Identify which cell holds the provided text, then report its (X, Y) central coordinate. 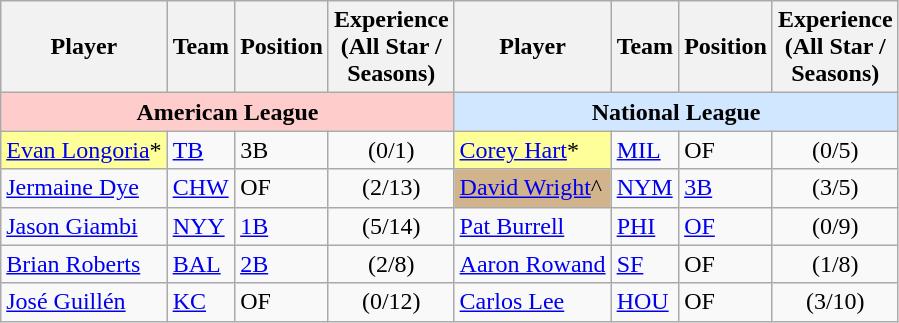
José Guillén (84, 302)
Evan Longoria* (84, 150)
(0/1) (391, 150)
(1/8) (835, 264)
Jermaine Dye (84, 188)
Jason Giambi (84, 226)
(0/5) (835, 150)
(0/9) (835, 226)
Corey Hart* (532, 150)
SF (645, 264)
MIL (645, 150)
(0/12) (391, 302)
David Wright^ (532, 188)
NYY (201, 226)
Pat Burrell (532, 226)
BAL (201, 264)
American League (228, 112)
KC (201, 302)
TB (201, 150)
National League (676, 112)
2B (282, 264)
CHW (201, 188)
Carlos Lee (532, 302)
Aaron Rowand (532, 264)
(2/8) (391, 264)
(3/10) (835, 302)
(5/14) (391, 226)
(2/13) (391, 188)
(3/5) (835, 188)
Brian Roberts (84, 264)
HOU (645, 302)
PHI (645, 226)
1B (282, 226)
NYM (645, 188)
